Return [x, y] of the center of cell containing provided text 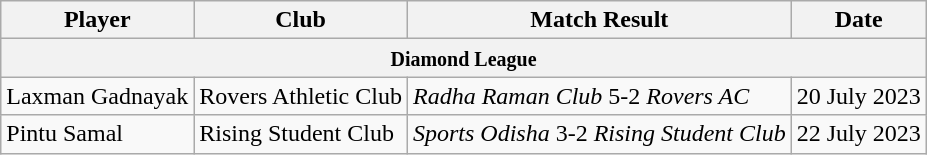
Rising Student Club [301, 134]
Diamond League [464, 58]
22 July 2023 [858, 134]
Date [858, 20]
Sports Odisha 3-2 Rising Student Club [599, 134]
Laxman Gadnayak [98, 96]
20 July 2023 [858, 96]
Player [98, 20]
Rovers Athletic Club [301, 96]
Match Result [599, 20]
Club [301, 20]
Pintu Samal [98, 134]
Radha Raman Club 5-2 Rovers AC [599, 96]
